Search for the cell housing the specified text and yield its [x, y] center coordinate. 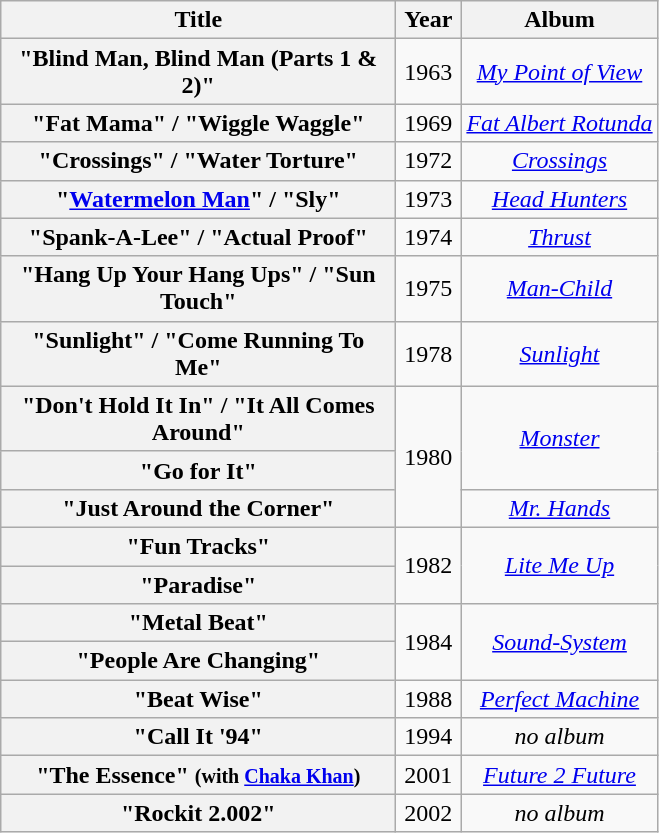
Thrust [560, 237]
Mr. Hands [560, 508]
2002 [428, 813]
"Go for It" [198, 470]
Fat Albert Rotunda [560, 123]
1974 [428, 237]
"Watermelon Man" / "Sly" [198, 199]
2001 [428, 775]
"Call It '94" [198, 737]
"Blind Man, Blind Man (Parts 1 & 2)" [198, 72]
Perfect Machine [560, 699]
"Metal Beat" [198, 623]
"The Essence" (with Chaka Khan) [198, 775]
"Just Around the Corner" [198, 508]
Head Hunters [560, 199]
"People Are Changing" [198, 661]
"Fat Mama" / "Wiggle Waggle" [198, 123]
Sunlight [560, 354]
1973 [428, 199]
Lite Me Up [560, 565]
Crossings [560, 161]
"Don't Hold It In" / "It All Comes Around" [198, 418]
1972 [428, 161]
1982 [428, 565]
My Point of View [560, 72]
"Rockit 2.002" [198, 813]
"Fun Tracks" [198, 546]
Monster [560, 438]
Sound-System [560, 642]
"Crossings" / "Water Torture" [198, 161]
1969 [428, 123]
"Beat Wise" [198, 699]
"Hang Up Your Hang Ups" / "Sun Touch" [198, 288]
"Spank-A-Lee" / "Actual Proof" [198, 237]
"Paradise" [198, 585]
Title [198, 20]
Album [560, 20]
1978 [428, 354]
Man-Child [560, 288]
1988 [428, 699]
Future 2 Future [560, 775]
Year [428, 20]
1994 [428, 737]
1975 [428, 288]
"Sunlight" / "Come Running To Me" [198, 354]
1984 [428, 642]
1980 [428, 456]
1963 [428, 72]
